Return [x, y] of the center of cell containing provided text 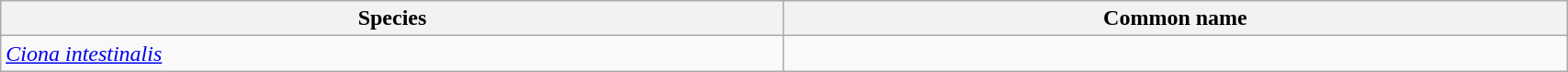
Common name [1175, 18]
Species [392, 18]
Ciona intestinalis [392, 54]
